Detect which cell encompasses the target text, then output its (X, Y) center coordinate. 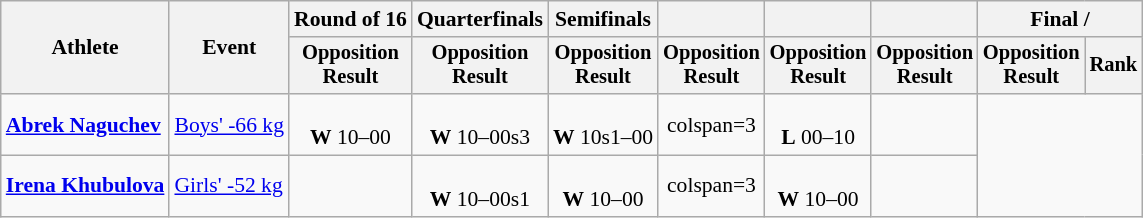
Irena Khubulova (86, 186)
W 10–00s1 (480, 186)
Semifinals (603, 19)
Athlete (86, 48)
Girls' -52 kg (229, 186)
W 10–00s3 (480, 124)
Abrek Naguchev (86, 124)
Round of 16 (350, 19)
Boys' -66 kg (229, 124)
Event (229, 48)
Rank (1114, 66)
Quarterfinals (480, 19)
Final / (1060, 19)
L 00–10 (818, 124)
W 10s1–00 (603, 124)
